Identify which cell holds the provided text, then report its [x, y] central coordinate. 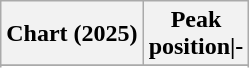
Peakposition|- [196, 34]
Chart (2025) [72, 34]
